Identify which cell holds the provided text, then report its [x, y] central coordinate. 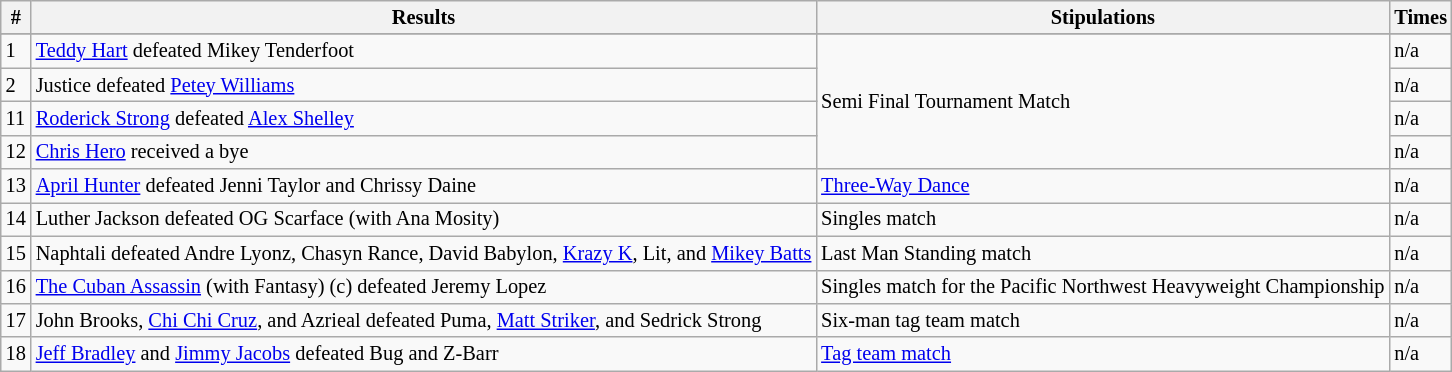
# [16, 17]
15 [16, 253]
17 [16, 320]
The Cuban Assassin (with Fantasy) (c) defeated Jeremy Lopez [424, 287]
Jeff Bradley and Jimmy Jacobs defeated Bug and Z-Barr [424, 354]
2 [16, 85]
Tag team match [1102, 354]
Justice defeated Petey Williams [424, 85]
12 [16, 152]
Semi Final Tournament Match [1102, 102]
Stipulations [1102, 17]
Singles match for the Pacific Northwest Heavyweight Championship [1102, 287]
16 [16, 287]
John Brooks, Chi Chi Cruz, and Azrieal defeated Puma, Matt Striker, and Sedrick Strong [424, 320]
Times [1420, 17]
Luther Jackson defeated OG Scarface (with Ana Mosity) [424, 219]
Naphtali defeated Andre Lyonz, Chasyn Rance, David Babylon, Krazy K, Lit, and Mikey Batts [424, 253]
Six-man tag team match [1102, 320]
14 [16, 219]
1 [16, 51]
Results [424, 17]
April Hunter defeated Jenni Taylor and Chrissy Daine [424, 186]
Chris Hero received a bye [424, 152]
11 [16, 118]
Last Man Standing match [1102, 253]
Roderick Strong defeated Alex Shelley [424, 118]
Teddy Hart defeated Mikey Tenderfoot [424, 51]
18 [16, 354]
Singles match [1102, 219]
Three-Way Dance [1102, 186]
13 [16, 186]
